Pinpoint the cell where the given text exists, returning its [X, Y] midpoint coordinate. 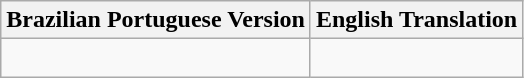
Brazilian Portuguese Version [156, 20]
English Translation [416, 20]
